Identify which cell holds the provided text, then report its (X, Y) central coordinate. 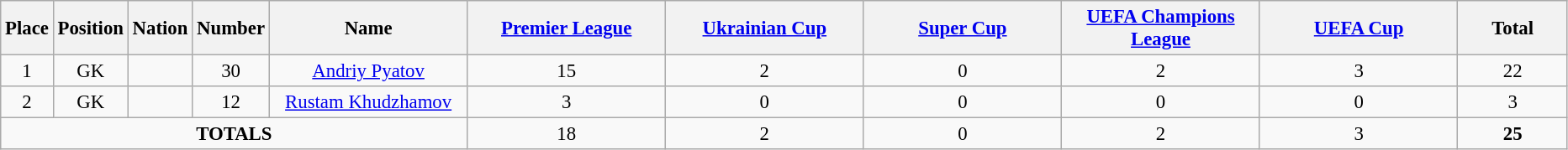
Andriy Pyatov (368, 71)
UEFA Cup (1359, 28)
15 (567, 71)
Place (27, 28)
Super Cup (963, 28)
TOTALS (234, 134)
25 (1513, 134)
30 (231, 71)
1 (27, 71)
18 (567, 134)
UEFA Champions League (1161, 28)
22 (1513, 71)
Total (1513, 28)
Name (368, 28)
Position (91, 28)
12 (231, 102)
Premier League (567, 28)
Number (231, 28)
Rustam Khudzhamov (368, 102)
Ukrainian Cup (765, 28)
Nation (160, 28)
